Find where the given text appears and provide that cell's center as (X, Y) coordinate. 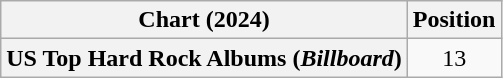
Chart (2024) (204, 20)
US Top Hard Rock Albums (Billboard) (204, 58)
13 (454, 58)
Position (454, 20)
